Scan for the cell matching the given text and deliver its (x, y) coordinate at center. 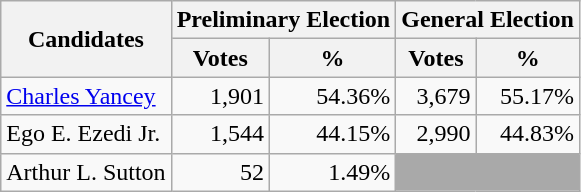
Candidates (86, 39)
3,679 (436, 96)
General Election (488, 20)
Arthur L. Sutton (86, 172)
44.15% (332, 134)
Ego E. Ezedi Jr. (86, 134)
54.36% (332, 96)
1,901 (220, 96)
Charles Yancey (86, 96)
55.17% (528, 96)
Preliminary Election (284, 20)
1.49% (332, 172)
52 (220, 172)
1,544 (220, 134)
44.83% (528, 134)
2,990 (436, 134)
